Return [x, y] of the center of cell containing provided text 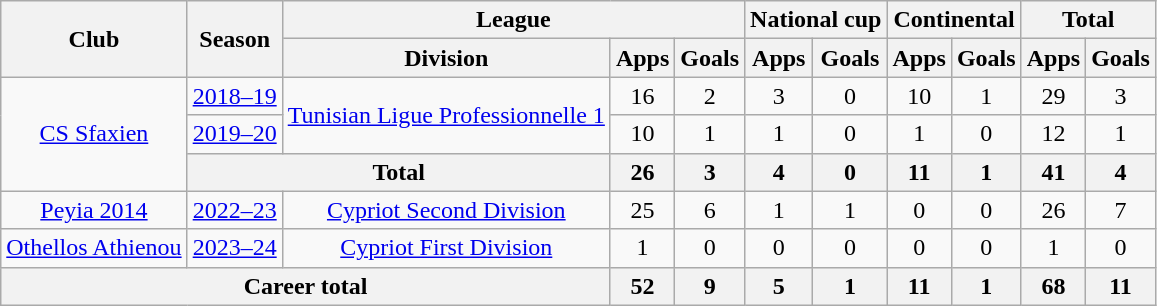
2023–24 [234, 248]
League [513, 20]
29 [1053, 96]
12 [1053, 134]
2022–23 [234, 210]
Division [446, 58]
Peyia 2014 [94, 210]
5 [779, 286]
National cup [816, 20]
2018–19 [234, 96]
Cypriot First Division [446, 248]
2019–20 [234, 134]
25 [642, 210]
68 [1053, 286]
Tunisian Ligue Professionnelle 1 [446, 115]
9 [710, 286]
7 [1121, 210]
Continental [954, 20]
Season [234, 39]
41 [1053, 172]
Career total [306, 286]
2 [710, 96]
CS Sfaxien [94, 134]
16 [642, 96]
52 [642, 286]
Club [94, 39]
6 [710, 210]
Cypriot Second Division [446, 210]
Othellos Athienou [94, 248]
